Detect which cell encompasses the target text, then output its (x, y) center coordinate. 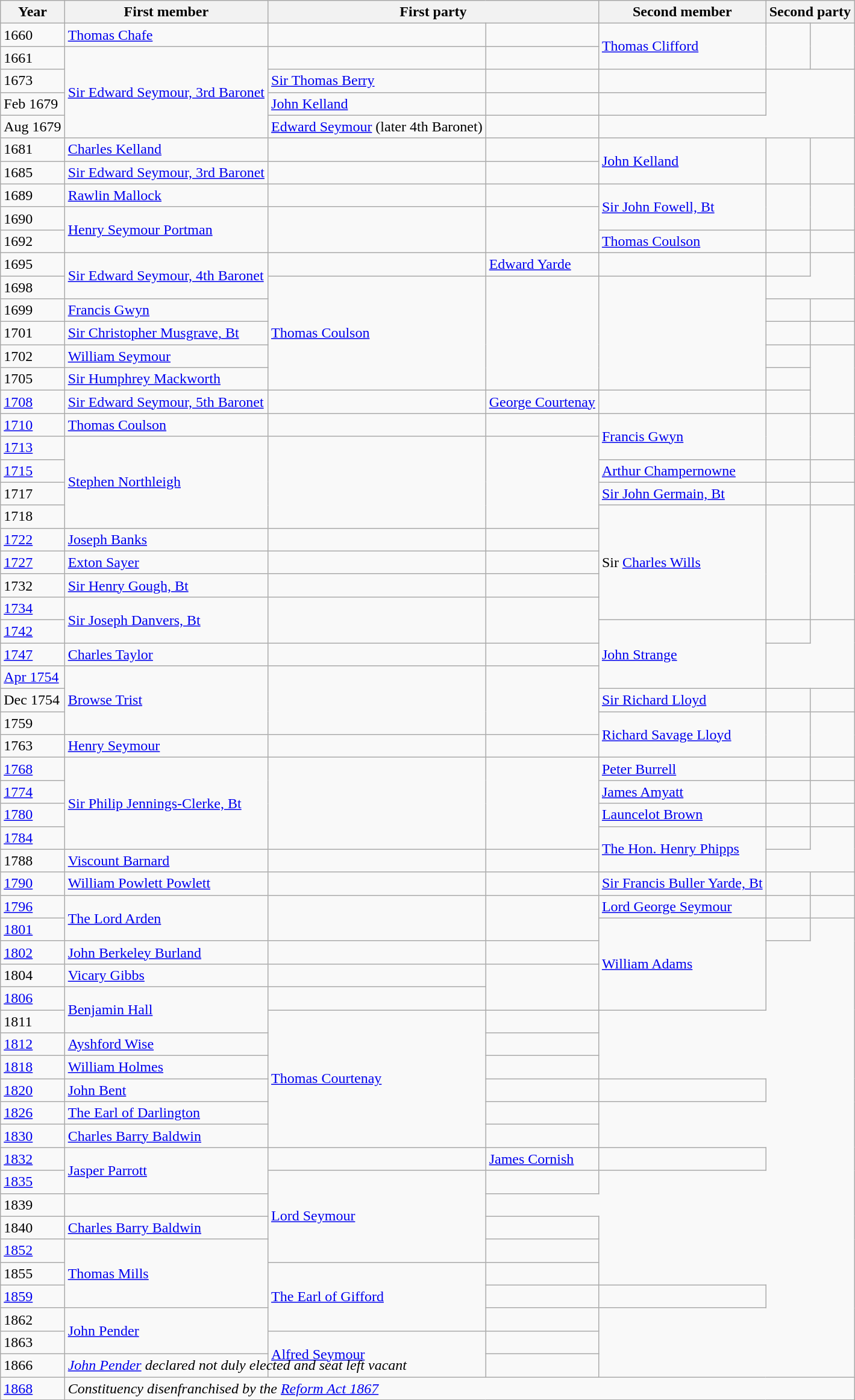
Edward Yarde (542, 264)
The Earl of Darlington (166, 1113)
1673 (33, 81)
Arthur Champernowne (682, 471)
Thomas Clifford (682, 46)
Sir Richard Lloyd (682, 700)
1710 (33, 425)
1660 (33, 35)
1790 (33, 884)
John Strange (682, 654)
James Amyatt (682, 792)
Alfred Seymour (377, 1354)
Peter Burrell (682, 769)
1718 (33, 516)
Second member (682, 12)
First party (434, 12)
Richard Savage Lloyd (682, 735)
Second party (810, 12)
Sir Joseph Danvers, Bt (166, 620)
Sir Christopher Musgrave, Bt (166, 333)
1832 (33, 1159)
1818 (33, 1067)
1732 (33, 585)
1863 (33, 1342)
William Holmes (166, 1067)
John Berkeley Burland (166, 952)
1702 (33, 356)
Constituency disenfranchised by the Reform Act 1867 (459, 1388)
1855 (33, 1273)
Feb 1679 (33, 104)
1759 (33, 723)
1866 (33, 1365)
Rawlin Mallock (166, 195)
1811 (33, 1022)
1852 (33, 1251)
Aug 1679 (33, 127)
1701 (33, 333)
Apr 1754 (33, 677)
Thomas Mills (166, 1273)
John Pender declared not duly elected and seat left vacant (331, 1365)
Benjamin Hall (166, 1009)
Charles Taylor (166, 654)
1681 (33, 149)
1717 (33, 494)
1698 (33, 287)
Sir Charles Wills (682, 562)
1804 (33, 975)
1859 (33, 1296)
Henry Seymour (166, 746)
1689 (33, 195)
William Powlett Powlett (166, 884)
Year (33, 12)
John Bent (166, 1090)
Sir Philip Jennings-Clerke, Bt (166, 803)
The Hon. Henry Phipps (682, 849)
1768 (33, 769)
1780 (33, 815)
1713 (33, 448)
1722 (33, 539)
Exton Sayer (166, 562)
Viscount Barnard (166, 861)
1801 (33, 929)
Ayshford Wise (166, 1044)
1699 (33, 310)
John Pender (166, 1331)
1692 (33, 241)
1826 (33, 1113)
1734 (33, 608)
George Courtenay (542, 402)
1685 (33, 172)
Lord George Seymour (682, 906)
1839 (33, 1205)
1705 (33, 379)
Henry Seymour Portman (166, 230)
First member (166, 12)
Edward Seymour (later 4th Baronet) (377, 127)
1788 (33, 861)
1747 (33, 654)
1727 (33, 562)
The Earl of Gifford (377, 1296)
1661 (33, 58)
Browse Trist (166, 700)
1708 (33, 402)
1802 (33, 952)
William Adams (682, 964)
1840 (33, 1228)
Launcelot Brown (682, 815)
William Seymour (166, 356)
1806 (33, 998)
1742 (33, 631)
1796 (33, 906)
Sir Edward Seymour, 4th Baronet (166, 275)
Thomas Chafe (166, 35)
Thomas Courtenay (377, 1079)
1830 (33, 1136)
Jasper Parrott (166, 1170)
1784 (33, 838)
Joseph Banks (166, 539)
Sir Edward Seymour, 5th Baronet (166, 402)
1715 (33, 471)
1695 (33, 264)
1690 (33, 218)
Sir Francis Buller Yarde, Bt (682, 884)
The Lord Arden (166, 918)
James Cornish (542, 1159)
1868 (33, 1388)
Sir John Germain, Bt (682, 494)
1774 (33, 792)
1763 (33, 746)
1835 (33, 1182)
Stephen Northleigh (166, 482)
Dec 1754 (33, 700)
Lord Seymour (377, 1216)
Sir John Fowell, Bt (682, 207)
Vicary Gibbs (166, 975)
Sir Humphrey Mackworth (166, 379)
1812 (33, 1044)
Sir Thomas Berry (377, 81)
Sir Henry Gough, Bt (166, 585)
Charles Kelland (166, 149)
1862 (33, 1319)
1820 (33, 1090)
